Return the [x, y] coordinate for the center point of the cell that contains the specified text.  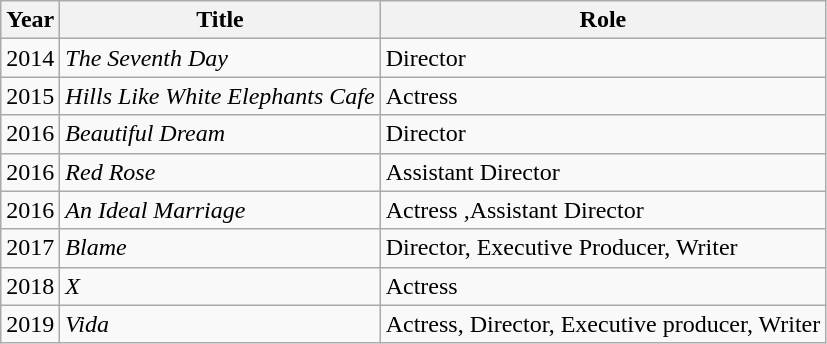
Blame [220, 248]
2015 [30, 96]
2019 [30, 324]
Beautiful Dream [220, 134]
Vida [220, 324]
An Ideal Marriage [220, 210]
X [220, 286]
Red Rose [220, 172]
Title [220, 20]
Actress ,Assistant Director [603, 210]
Role [603, 20]
2014 [30, 58]
Hills Like White Elephants Cafe [220, 96]
Actress, Director, Executive producer, Writer [603, 324]
Assistant Director [603, 172]
Director, Executive Producer, Writer [603, 248]
Year [30, 20]
The Seventh Day [220, 58]
2017 [30, 248]
2018 [30, 286]
